Find where the given text appears and provide that cell's center as [X, Y] coordinate. 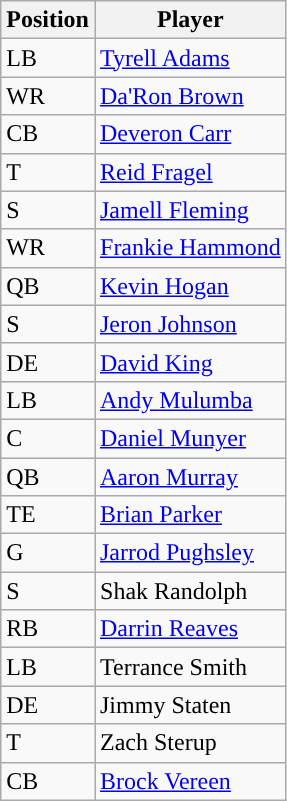
Position [48, 20]
RB [48, 629]
Kevin Hogan [190, 286]
G [48, 553]
Tyrell Adams [190, 58]
David King [190, 362]
Brian Parker [190, 515]
Player [190, 20]
Terrance Smith [190, 667]
C [48, 438]
Frankie Hammond [190, 248]
Jeron Johnson [190, 324]
Jarrod Pughsley [190, 553]
Brock Vereen [190, 781]
Jimmy Staten [190, 705]
Da'Ron Brown [190, 96]
Darrin Reaves [190, 629]
Jamell Fleming [190, 210]
Shak Randolph [190, 591]
Aaron Murray [190, 477]
Zach Sterup [190, 743]
TE [48, 515]
Andy Mulumba [190, 400]
Daniel Munyer [190, 438]
Deveron Carr [190, 134]
Reid Fragel [190, 172]
